From the cell containing the given text, extract its center point as [X, Y] coordinate. 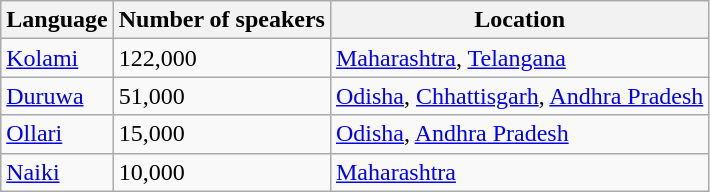
Kolami [57, 58]
10,000 [222, 172]
Odisha, Chhattisgarh, Andhra Pradesh [519, 96]
Odisha, Andhra Pradesh [519, 134]
Ollari [57, 134]
Maharashtra [519, 172]
Duruwa [57, 96]
Location [519, 20]
122,000 [222, 58]
Language [57, 20]
Number of speakers [222, 20]
Maharashtra, Telangana [519, 58]
Naiki [57, 172]
51,000 [222, 96]
15,000 [222, 134]
